Detect which cell encompasses the target text, then output its (X, Y) center coordinate. 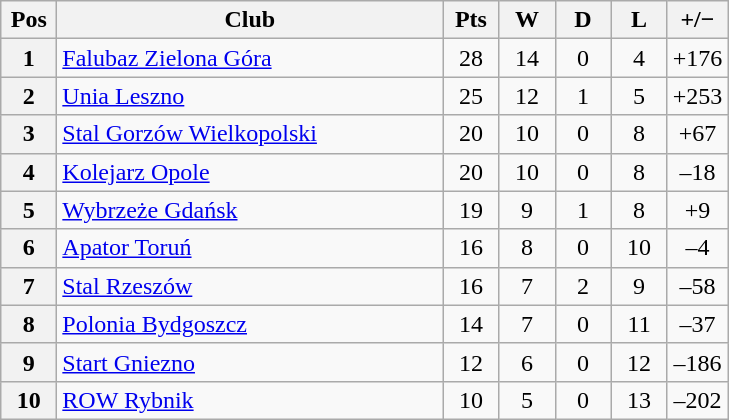
Stal Rzeszów (250, 286)
Stal Gorzów Wielkopolski (250, 134)
Kolejarz Opole (250, 172)
+67 (698, 134)
25 (471, 96)
3 (29, 134)
Apator Toruń (250, 248)
Wybrzeże Gdańsk (250, 210)
–4 (698, 248)
D (583, 20)
19 (471, 210)
Unia Leszno (250, 96)
13 (639, 400)
L (639, 20)
–37 (698, 324)
+9 (698, 210)
ROW Rybnik (250, 400)
28 (471, 58)
+/− (698, 20)
+253 (698, 96)
–18 (698, 172)
11 (639, 324)
–202 (698, 400)
Pts (471, 20)
+176 (698, 58)
Polonia Bydgoszcz (250, 324)
–186 (698, 362)
Pos (29, 20)
Falubaz Zielona Góra (250, 58)
–58 (698, 286)
Start Gniezno (250, 362)
W (527, 20)
Club (250, 20)
